From the cell containing the given text, extract its center point as (x, y) coordinate. 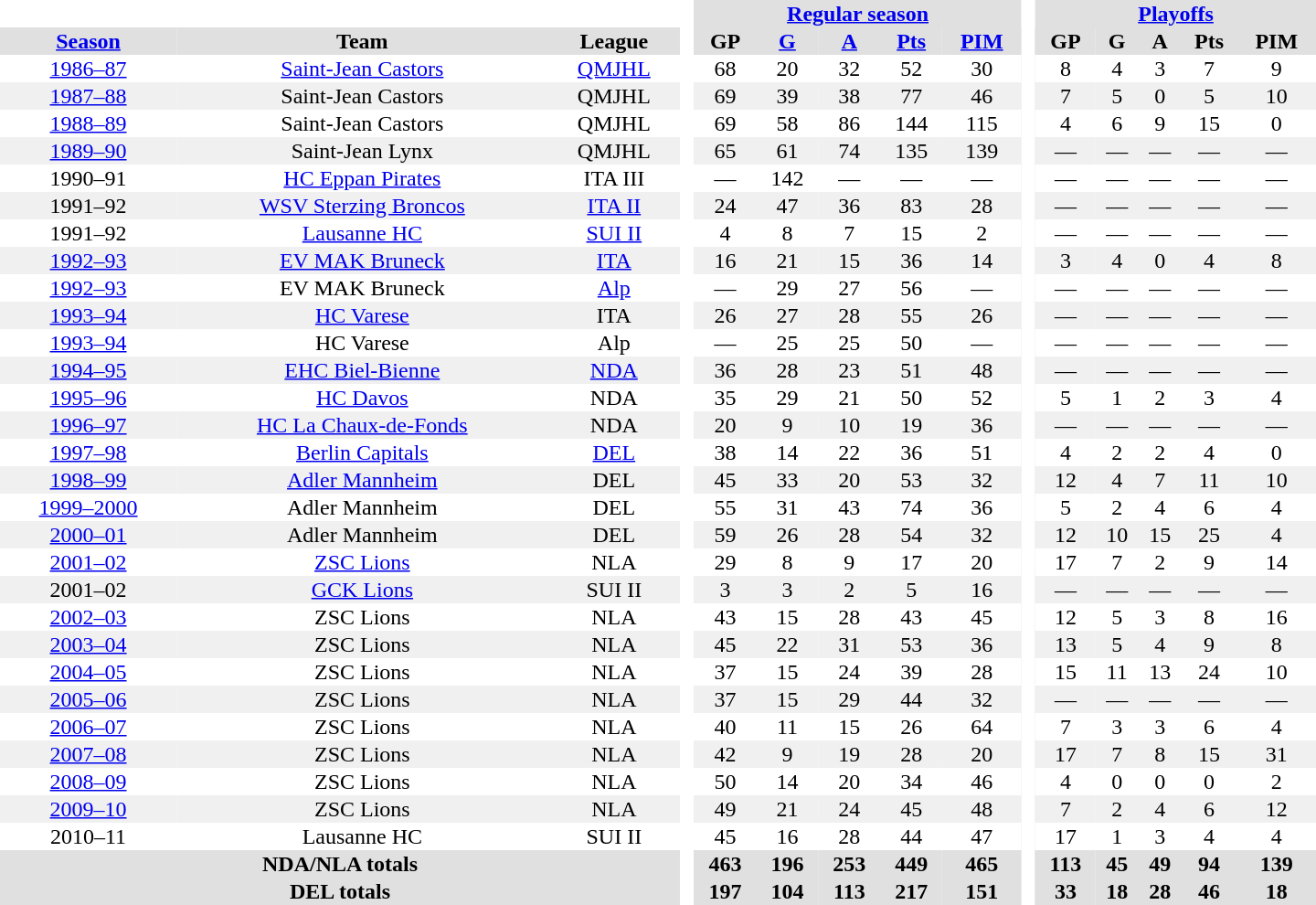
42 (726, 754)
ITA II (614, 206)
465 (982, 864)
104 (788, 891)
Team (362, 41)
94 (1210, 864)
151 (982, 891)
1996–97 (88, 425)
86 (849, 123)
EHC Biel-Bienne (362, 370)
40 (726, 727)
23 (849, 370)
ITA III (614, 178)
61 (788, 151)
1997–98 (88, 452)
Regular season (858, 14)
1994–95 (88, 370)
1987–88 (88, 96)
DEL totals (340, 891)
WSV Sterzing Broncos (362, 206)
HC Eppan Pirates (362, 178)
142 (788, 178)
1986–87 (88, 69)
1999–2000 (88, 507)
1995–96 (88, 398)
1998–99 (88, 480)
2000–01 (88, 535)
2003–04 (88, 644)
115 (982, 123)
135 (911, 151)
83 (911, 206)
2005–06 (88, 699)
463 (726, 864)
2010–11 (88, 836)
35 (726, 398)
34 (911, 782)
1989–90 (88, 151)
Season (88, 41)
League (614, 41)
2002–03 (88, 617)
449 (911, 864)
NDA/NLA totals (340, 864)
54 (911, 535)
217 (911, 891)
59 (726, 535)
30 (982, 69)
Playoffs (1175, 14)
2009–10 (88, 809)
HC Davos (362, 398)
2004–05 (88, 672)
GCK Lions (362, 590)
77 (911, 96)
1988–89 (88, 123)
1990–91 (88, 178)
2006–07 (88, 727)
Berlin Capitals (362, 452)
253 (849, 864)
HC La Chaux-de-Fonds (362, 425)
2008–09 (88, 782)
65 (726, 151)
Saint-Jean Lynx (362, 151)
197 (726, 891)
64 (982, 727)
68 (726, 69)
56 (911, 288)
144 (911, 123)
196 (788, 864)
2007–08 (88, 754)
58 (788, 123)
